Pinpoint the cell where the given text exists, returning its (X, Y) midpoint coordinate. 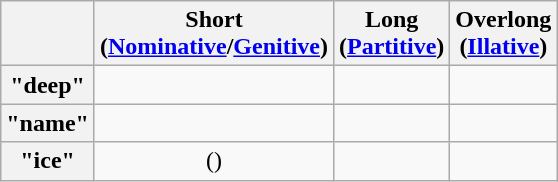
"name" (48, 123)
Long (Partitive) (391, 34)
() (214, 161)
Overlong (Illative) (504, 34)
"deep" (48, 85)
Short (Nominative/Genitive) (214, 34)
"ice" (48, 161)
